Provide the [x, y] coordinate of the cell's center where the given text is located.  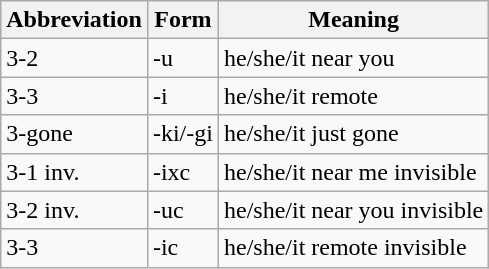
-ki/-gi [182, 134]
3-1 inv. [74, 172]
-ic [182, 248]
3-2 inv. [74, 210]
he/she/it near you invisible [353, 210]
-u [182, 58]
-ixc [182, 172]
3-2 [74, 58]
he/she/it just gone [353, 134]
3-gone [74, 134]
he/she/it remote [353, 96]
he/she/it remote invisible [353, 248]
he/she/it near you [353, 58]
Form [182, 20]
Meaning [353, 20]
-uc [182, 210]
Abbreviation [74, 20]
he/she/it near me invisible [353, 172]
-i [182, 96]
